From the cell containing the given text, extract its center point as [X, Y] coordinate. 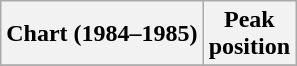
Peakposition [249, 34]
Chart (1984–1985) [102, 34]
